Locate the cell with the specified text and output its (x, y) center coordinate. 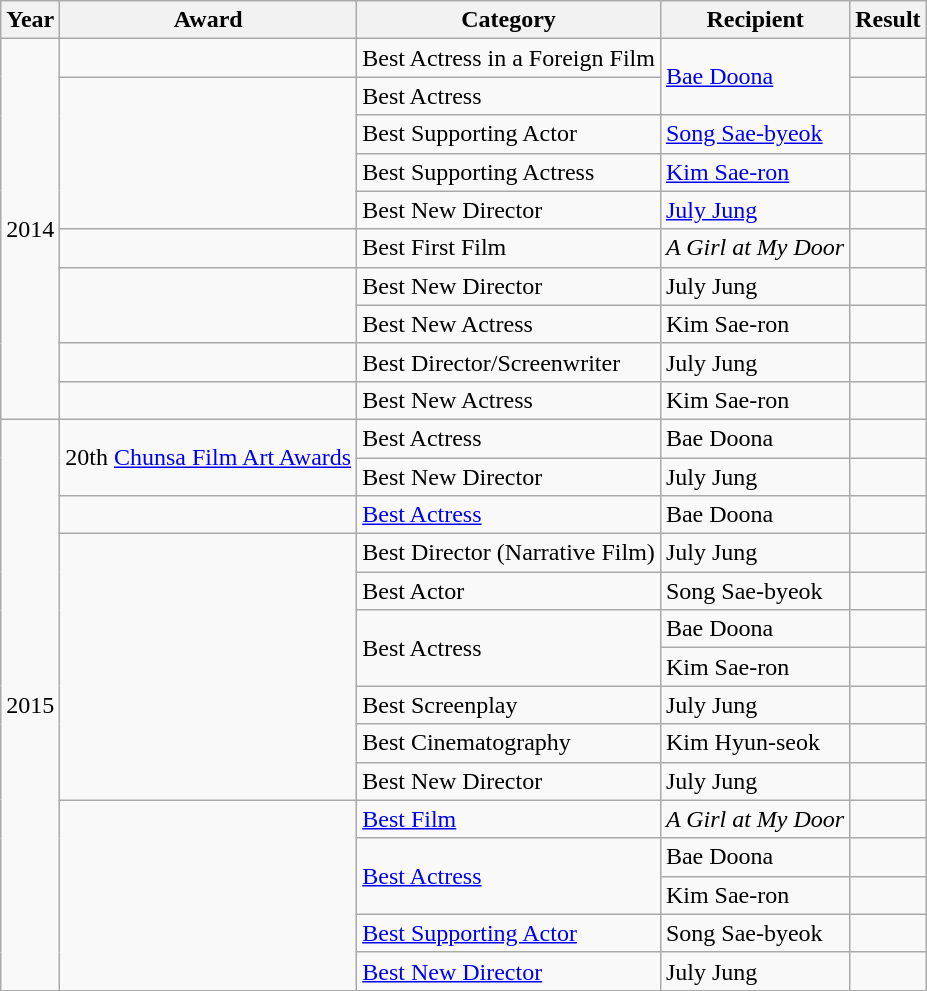
Award (208, 20)
Best Director (Narrative Film) (509, 553)
Best Actress in a Foreign Film (509, 58)
Category (509, 20)
Result (888, 20)
Best Cinematography (509, 743)
Year (30, 20)
Best Supporting Actress (509, 172)
Recipient (754, 20)
Kim Hyun-seok (754, 743)
2015 (30, 704)
Best Film (509, 819)
2014 (30, 230)
20th Chunsa Film Art Awards (208, 457)
Best First Film (509, 248)
Best Screenplay (509, 705)
Best Director/Screenwriter (509, 362)
Best Actor (509, 591)
